Scan for the cell matching the given text and deliver its (X, Y) coordinate at center. 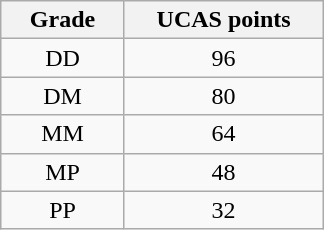
96 (224, 58)
Grade (63, 20)
64 (224, 134)
MP (63, 172)
PP (63, 210)
MM (63, 134)
DM (63, 96)
48 (224, 172)
UCAS points (224, 20)
32 (224, 210)
80 (224, 96)
DD (63, 58)
